Find where the given text appears and provide that cell's center as [X, Y] coordinate. 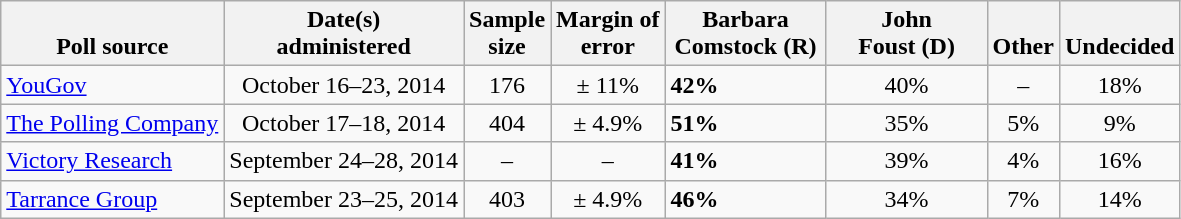
176 [508, 85]
BarbaraComstock (R) [746, 34]
Poll source [112, 34]
404 [508, 123]
September 24–28, 2014 [344, 161]
5% [1023, 123]
± 11% [608, 85]
39% [906, 161]
Date(s)administered [344, 34]
Tarrance Group [112, 199]
Margin oferror [608, 34]
46% [746, 199]
October 16–23, 2014 [344, 85]
JohnFoust (D) [906, 34]
4% [1023, 161]
7% [1023, 199]
14% [1119, 199]
September 23–25, 2014 [344, 199]
41% [746, 161]
Victory Research [112, 161]
The Polling Company [112, 123]
16% [1119, 161]
403 [508, 199]
Samplesize [508, 34]
Other [1023, 34]
9% [1119, 123]
October 17–18, 2014 [344, 123]
18% [1119, 85]
40% [906, 85]
Undecided [1119, 34]
YouGov [112, 85]
35% [906, 123]
34% [906, 199]
42% [746, 85]
51% [746, 123]
